Pinpoint the cell where the given text exists, returning its [X, Y] midpoint coordinate. 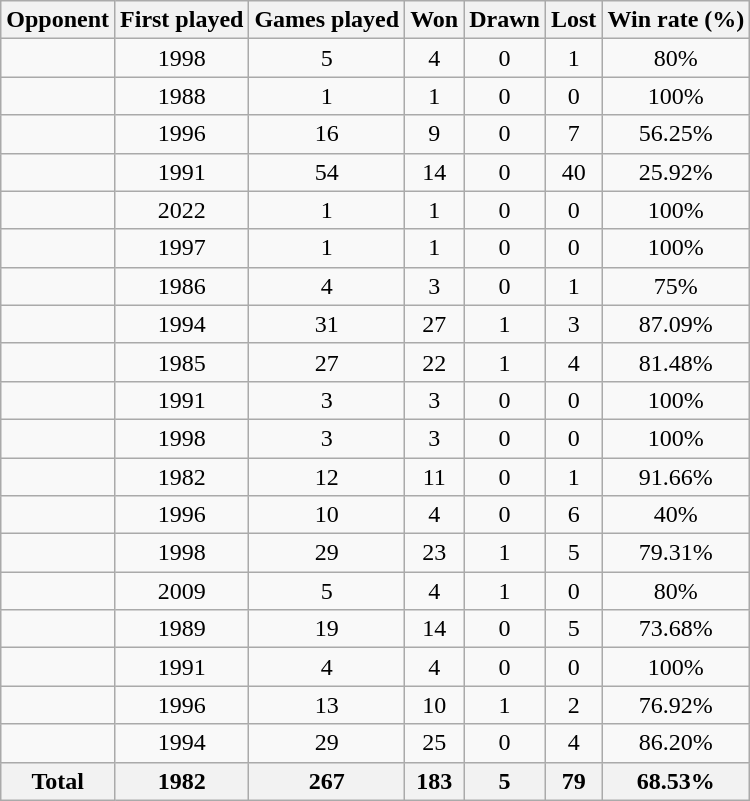
31 [327, 324]
56.25% [676, 134]
68.53% [676, 781]
40 [573, 172]
86.20% [676, 743]
16 [327, 134]
22 [434, 362]
6 [573, 515]
Won [434, 20]
Total [58, 781]
267 [327, 781]
54 [327, 172]
73.68% [676, 629]
2 [573, 705]
19 [327, 629]
7 [573, 134]
Games played [327, 20]
76.92% [676, 705]
1997 [182, 248]
87.09% [676, 324]
1988 [182, 96]
81.48% [676, 362]
12 [327, 477]
Opponent [58, 20]
Win rate (%) [676, 20]
11 [434, 477]
Lost [573, 20]
75% [676, 286]
First played [182, 20]
1985 [182, 362]
9 [434, 134]
Drawn [505, 20]
1986 [182, 286]
91.66% [676, 477]
23 [434, 553]
1989 [182, 629]
183 [434, 781]
2022 [182, 210]
79 [573, 781]
2009 [182, 591]
40% [676, 515]
79.31% [676, 553]
13 [327, 705]
25.92% [676, 172]
25 [434, 743]
